Determine the [X, Y] coordinate at the center of the cell enclosing the given text.  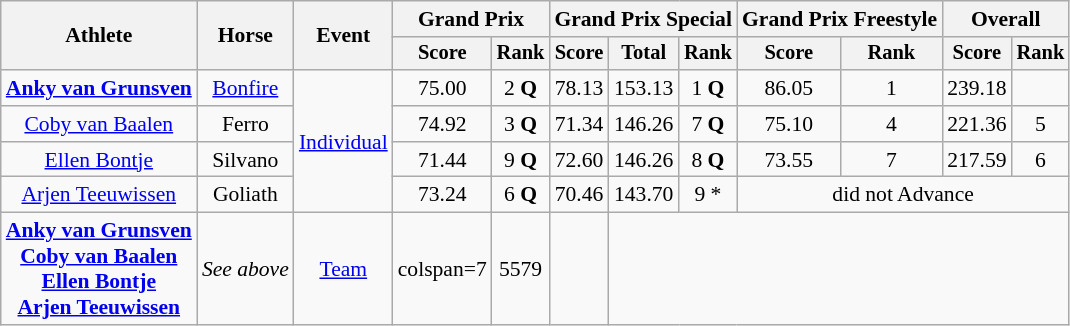
7 Q [708, 124]
2 Q [521, 88]
239.18 [976, 88]
Coby van Baalen [99, 124]
Grand Prix [472, 19]
8 Q [708, 160]
Athlete [99, 36]
Individual [344, 141]
Ellen Bontje [99, 160]
73.24 [442, 195]
Ferro [246, 124]
74.92 [442, 124]
73.55 [789, 160]
9 Q [521, 160]
Total [644, 54]
71.44 [442, 160]
Horse [246, 36]
Anky van Grunsven [99, 88]
Grand Prix Special [643, 19]
5 [1041, 124]
75.10 [789, 124]
1 [892, 88]
221.36 [976, 124]
4 [892, 124]
Team [344, 269]
Bonfire [246, 88]
7 [892, 160]
Anky van GrunsvenCoby van BaalenEllen BontjeArjen Teeuwissen [99, 269]
71.34 [578, 124]
6 Q [521, 195]
Silvano [246, 160]
Overall [1006, 19]
78.13 [578, 88]
Event [344, 36]
did not Advance [903, 195]
75.00 [442, 88]
143.70 [644, 195]
3 Q [521, 124]
See above [246, 269]
153.13 [644, 88]
9 * [708, 195]
Arjen Teeuwissen [99, 195]
Goliath [246, 195]
5579 [521, 269]
1 Q [708, 88]
6 [1041, 160]
72.60 [578, 160]
70.46 [578, 195]
86.05 [789, 88]
217.59 [976, 160]
Grand Prix Freestyle [840, 19]
colspan=7 [442, 269]
